For the text-containing cell, return its midpoint in (X, Y) coordinate format. 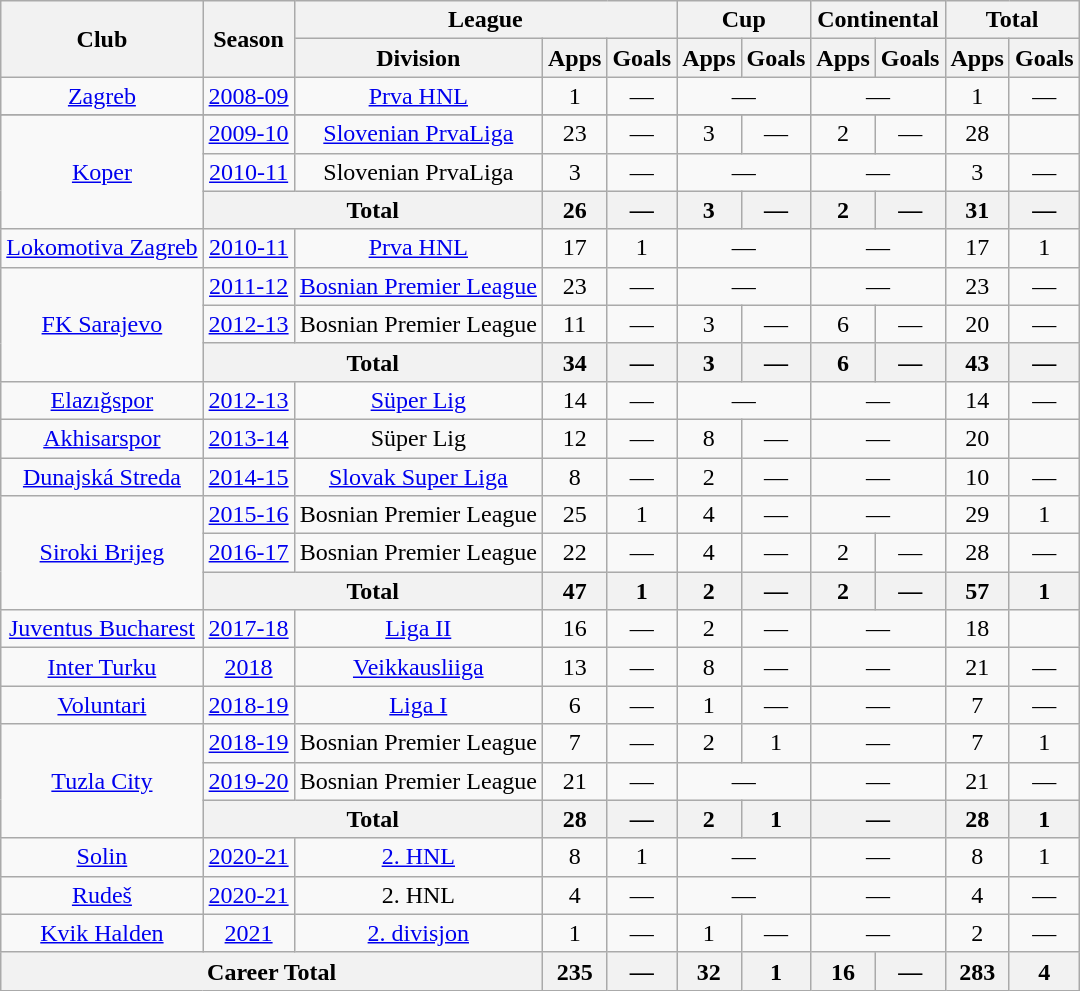
29 (977, 515)
2014-15 (248, 477)
2009-10 (248, 134)
13 (574, 667)
18 (977, 629)
Cup (744, 20)
Tuzla City (102, 781)
2021 (248, 933)
43 (977, 362)
Slovak Super Liga (418, 477)
Akhisarspor (102, 438)
Inter Turku (102, 667)
32 (709, 971)
2016-17 (248, 553)
Koper (102, 172)
Dunajská Streda (102, 477)
22 (574, 553)
Juventus Bucharest (102, 629)
Liga I (418, 705)
2018 (248, 667)
Solin (102, 857)
12 (574, 438)
47 (574, 591)
Career Total (272, 971)
Club (102, 39)
2019-20 (248, 781)
Rudeš (102, 895)
FK Sarajevo (102, 324)
Voluntari (102, 705)
57 (977, 591)
Veikkausliiga (418, 667)
34 (574, 362)
2017-18 (248, 629)
283 (977, 971)
Siroki Brijeg (102, 553)
2008-09 (248, 96)
235 (574, 971)
2011-12 (248, 286)
2013-14 (248, 438)
10 (977, 477)
2015-16 (248, 515)
Continental (878, 20)
11 (574, 324)
2. divisjon (418, 933)
Liga II (418, 629)
25 (574, 515)
Elazığspor (102, 400)
League (485, 20)
Season (248, 39)
26 (574, 210)
Division (418, 58)
Lokomotiva Zagreb (102, 248)
Zagreb (102, 96)
Kvik Halden (102, 933)
31 (977, 210)
